Locate the cell with the specified text and output its (x, y) center coordinate. 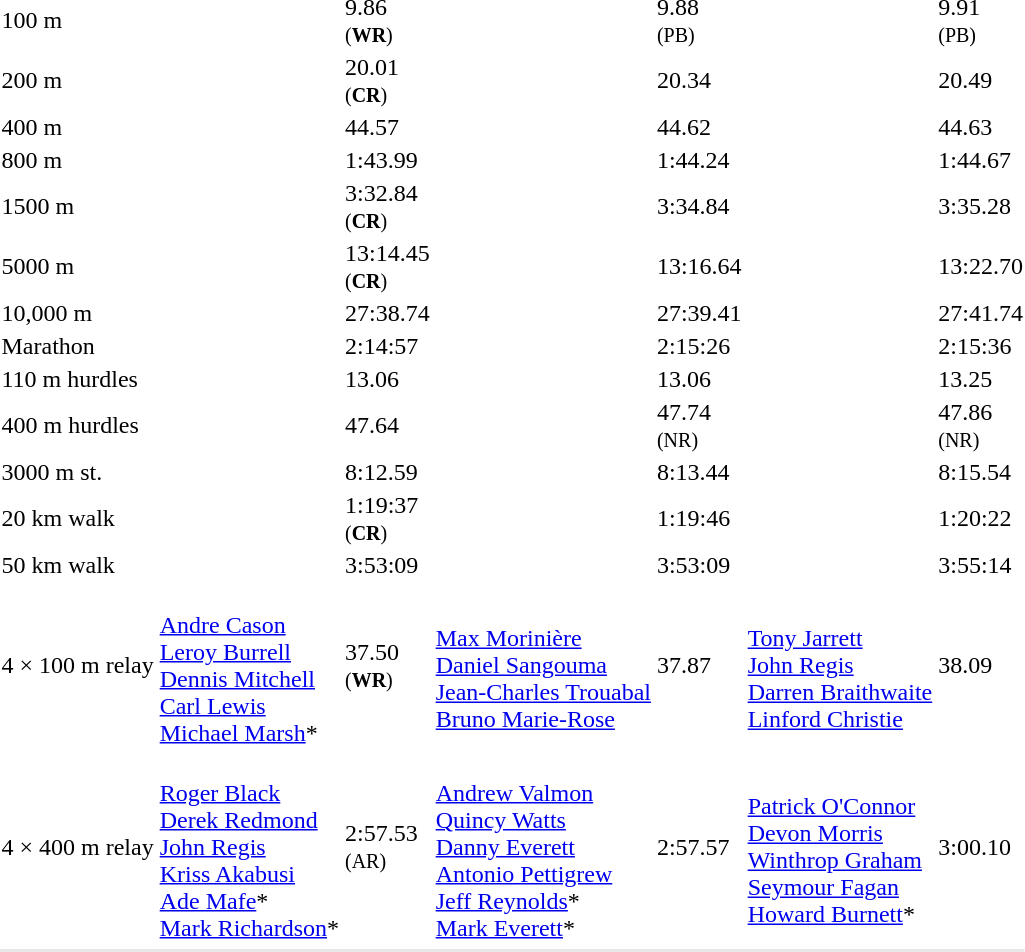
20 km walk (78, 518)
38.09 (981, 666)
20.34 (699, 80)
4 × 400 m relay (78, 847)
1:20:22 (981, 518)
44.57 (387, 127)
110 m hurdles (78, 379)
1:44.24 (699, 160)
27:39.41 (699, 313)
Andrew ValmonQuincy WattsDanny EverettAntonio PettigrewJeff Reynolds*Mark Everett* (543, 847)
3:00.10 (981, 847)
37.50(WR) (387, 666)
44.62 (699, 127)
44.63 (981, 127)
800 m (78, 160)
13.25 (981, 379)
10,000 m (78, 313)
400 m (78, 127)
1:43.99 (387, 160)
3:55:14 (981, 565)
50 km walk (78, 565)
1:19:46 (699, 518)
Andre CasonLeroy BurrellDennis MitchellCarl LewisMichael Marsh* (249, 666)
Patrick O'ConnorDevon MorrisWinthrop GrahamSeymour FaganHoward Burnett* (840, 847)
3:32.84(CR) (387, 206)
Tony JarrettJohn RegisDarren BraithwaiteLinford Christie (840, 666)
37.87 (699, 666)
1:19:37(CR) (387, 518)
200 m (78, 80)
2:15:26 (699, 346)
2:14:57 (387, 346)
400 m hurdles (78, 426)
Roger BlackDerek RedmondJohn RegisKriss AkabusiAde Mafe*Mark Richardson* (249, 847)
3000 m st. (78, 472)
47.64 (387, 426)
2:57.53(AR) (387, 847)
4 × 100 m relay (78, 666)
27:41.74 (981, 313)
5000 m (78, 266)
3:34.84 (699, 206)
8:12.59 (387, 472)
27:38.74 (387, 313)
Marathon (78, 346)
2:57.57 (699, 847)
13:16.64 (699, 266)
8:15.54 (981, 472)
1500 m (78, 206)
3:35.28 (981, 206)
20.49 (981, 80)
47.74(NR) (699, 426)
2:15:36 (981, 346)
13:22.70 (981, 266)
47.86(NR) (981, 426)
13:14.45(CR) (387, 266)
Max MorinièreDaniel SangoumaJean-Charles TrouabalBruno Marie-Rose (543, 666)
1:44.67 (981, 160)
8:13.44 (699, 472)
20.01(CR) (387, 80)
